Output the [X, Y] coordinate of the center of the cell containing the given text.  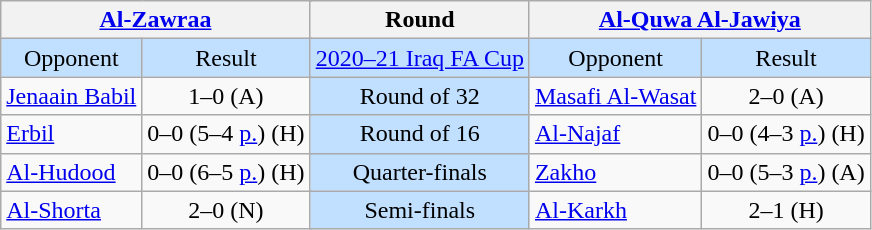
Round of 16 [420, 134]
0–0 (4–3 p.) (H) [786, 134]
Quarter-finals [420, 172]
2020–21 Iraq FA Cup [420, 58]
Zakho [615, 172]
Round [420, 20]
Al-Karkh [615, 210]
Al-Hudood [72, 172]
Masafi Al-Wasat [615, 96]
Al-Najaf [615, 134]
2–0 (A) [786, 96]
0–0 (5–4 p.) (H) [226, 134]
Jenaain Babil [72, 96]
0–0 (5–3 p.) (A) [786, 172]
Round of 32 [420, 96]
Al-Zawraa [156, 20]
Al-Shorta [72, 210]
Semi-finals [420, 210]
Erbil [72, 134]
2–1 (H) [786, 210]
0–0 (6–5 p.) (H) [226, 172]
2–0 (N) [226, 210]
1–0 (A) [226, 96]
Al-Quwa Al-Jawiya [700, 20]
